Determine the (x, y) coordinate at the center of the cell enclosing the given text.  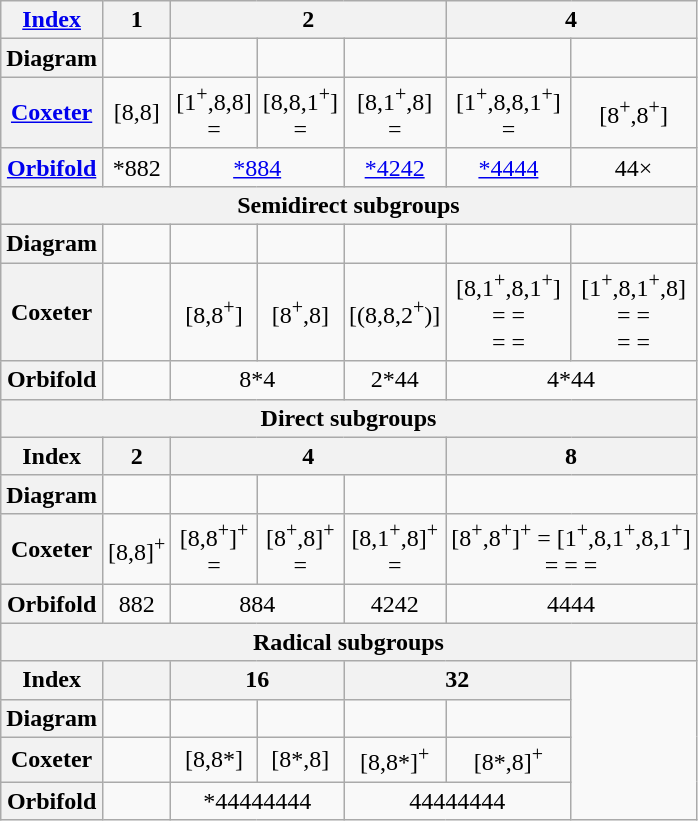
[8,1+,8]+ = (395, 549)
[8+,8+]+ = [1+,8,1+,8,1+] = = = (571, 549)
[8,8]+ (136, 549)
16 (258, 680)
882 (136, 604)
4444 (571, 604)
[(8,8,2+)] (395, 312)
[8*,8] (300, 760)
*4242 (395, 167)
[8,1+,8] = (395, 113)
8*4 (258, 380)
[8,8*] (214, 760)
*44444444 (258, 801)
Radical subgroups (348, 642)
[1+,8,8] = (214, 113)
[8+,8]+ = (300, 549)
[1+,8,8,1+] = (508, 113)
[8,8*]+ (395, 760)
*882 (136, 167)
8 (571, 456)
Direct subgroups (348, 418)
Semidirect subgroups (348, 205)
[1+,8,1+,8] = = = = (634, 312)
*884 (258, 167)
32 (458, 680)
[8,8+] (214, 312)
[8,8] (136, 113)
[8+,8+] (634, 113)
2*44 (395, 380)
[8,8,1+] = (300, 113)
[8,8+]+ = (214, 549)
[8+,8] (300, 312)
[8,1+,8,1+] = = = = (508, 312)
884 (258, 604)
44× (634, 167)
4*44 (571, 380)
1 (136, 20)
[8*,8]+ (508, 760)
*4444 (508, 167)
4242 (395, 604)
44444444 (458, 801)
